Scan for the cell matching the given text and deliver its (X, Y) coordinate at center. 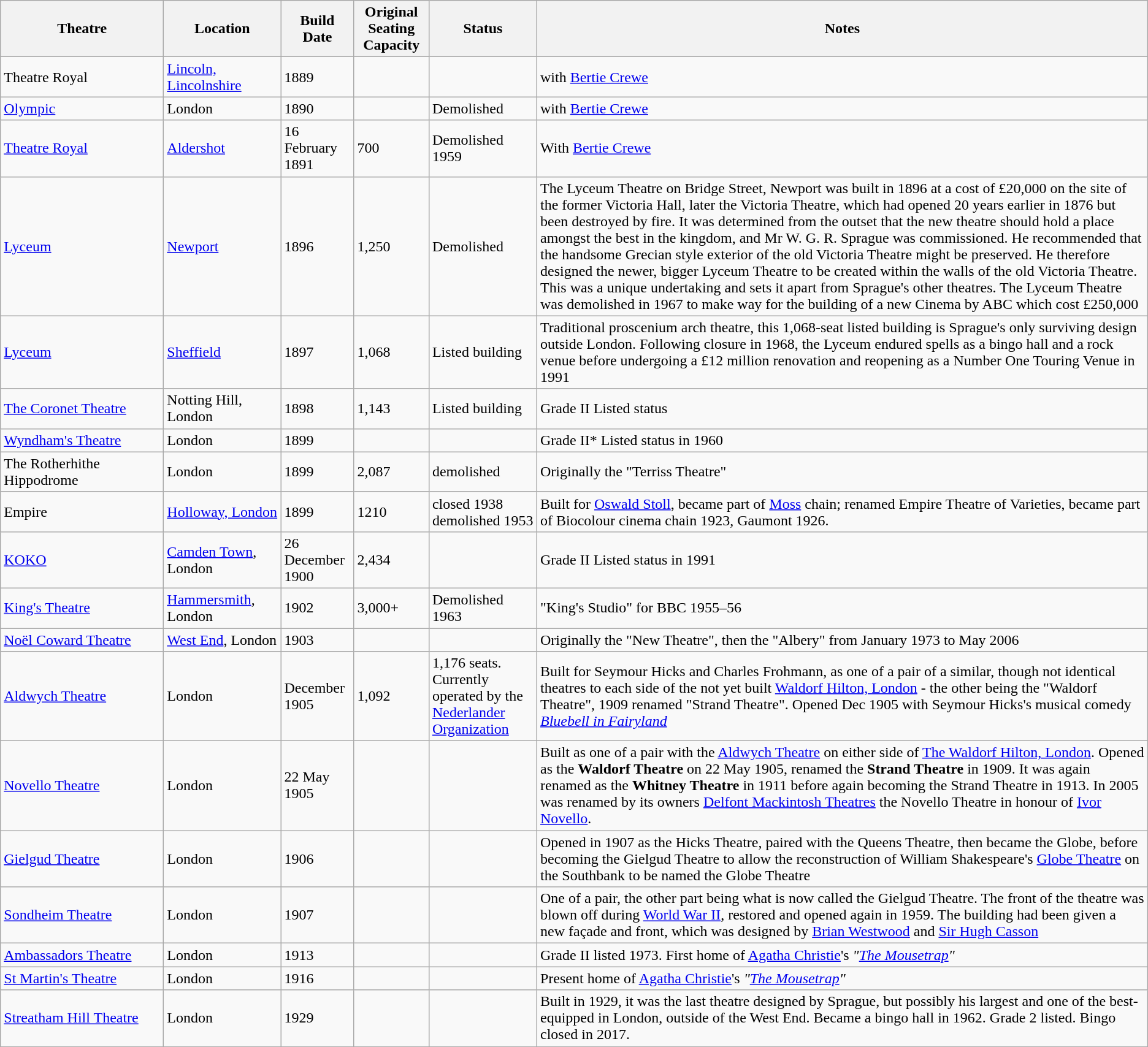
Notes (842, 29)
Originally the "Terriss Theatre" (842, 472)
1896 (318, 246)
1902 (318, 608)
With Bertie Crewe (842, 148)
Aldwych Theatre (82, 696)
Status (483, 29)
2,087 (391, 472)
700 (391, 148)
King's Theatre (82, 608)
Streatham Hill Theatre (82, 1018)
Demolished 1963 (483, 608)
1,176 seats. Currently operated by the Nederlander Organization (483, 696)
Present home of Agatha Christie's "The Mousetrap" (842, 978)
1929 (318, 1018)
Sheffield (222, 352)
26 December 1900 (318, 560)
16 February 1891 (318, 148)
Location (222, 29)
December 1905 (318, 696)
1916 (318, 978)
Aldershot (222, 148)
1,092 (391, 696)
1906 (318, 859)
Lincoln, Lincolnshire (222, 77)
Ambassadors Theatre (82, 955)
1889 (318, 77)
St Martin's Theatre (82, 978)
1,068 (391, 352)
1913 (318, 955)
Noël Coward Theatre (82, 639)
The Rotherhithe Hippodrome (82, 472)
Wyndham's Theatre (82, 440)
West End, London (222, 639)
Novello Theatre (82, 786)
1210 (391, 511)
Build Date (318, 29)
Holloway, London (222, 511)
Olympic (82, 109)
1898 (318, 408)
Theatre (82, 29)
"King's Studio" for BBC 1955–56 (842, 608)
2,434 (391, 560)
1,143 (391, 408)
closed 1938 demolished 1953 (483, 511)
Grade II* Listed status in 1960 (842, 440)
Demolished 1959 (483, 148)
1897 (318, 352)
Original Seating Capacity (391, 29)
Newport (222, 246)
Gielgud Theatre (82, 859)
The Coronet Theatre (82, 408)
Grade II Listed status in 1991 (842, 560)
Sondheim Theatre (82, 915)
KOKO (82, 560)
Notting Hill, London (222, 408)
1907 (318, 915)
demolished (483, 472)
Grade II Listed status (842, 408)
1,250 (391, 246)
3,000+ (391, 608)
Built for Oswald Stoll, became part of Moss chain; renamed Empire Theatre of Varieties, became part of Biocolour cinema chain 1923, Gaumont 1926. (842, 511)
1890 (318, 109)
Hammersmith, London (222, 608)
Empire (82, 511)
Camden Town, London (222, 560)
Grade II listed 1973. First home of Agatha Christie's "The Mousetrap" (842, 955)
Originally the "New Theatre", then the "Albery" from January 1973 to May 2006 (842, 639)
1903 (318, 639)
22 May 1905 (318, 786)
